Return the (x, y) coordinate for the center point of the cell that contains the specified text.  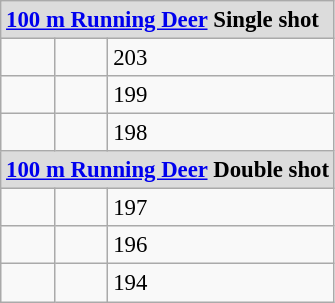
100 m Running Deer Double shot (168, 170)
197 (221, 208)
196 (221, 245)
100 m Running Deer Single shot (168, 20)
194 (221, 283)
198 (221, 133)
203 (221, 58)
199 (221, 95)
